Determine the [X, Y] coordinate at the center of the cell enclosing the given text.  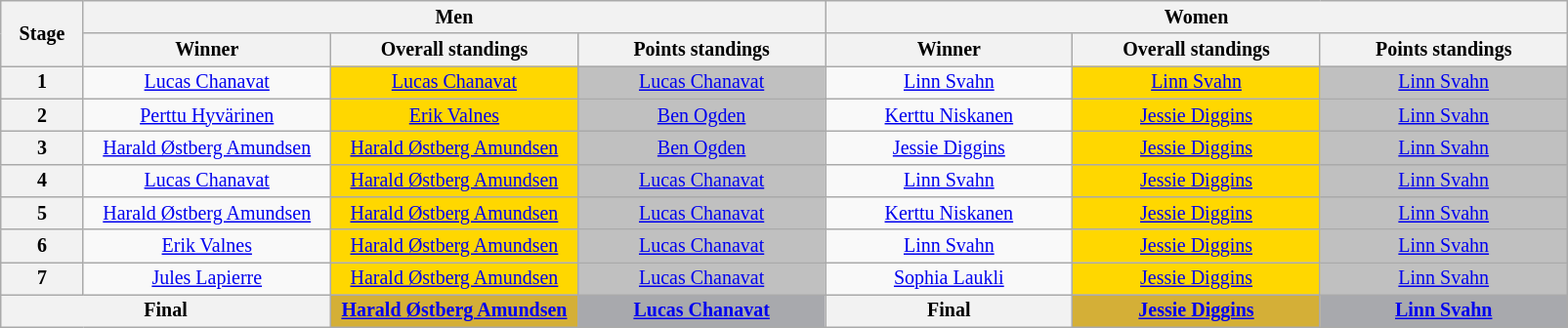
5 [42, 213]
Sophia Laukli [950, 279]
Jules Lapierre [207, 279]
6 [42, 246]
Stage [42, 33]
Perttu Hyvärinen [207, 115]
4 [42, 180]
Men [454, 18]
1 [42, 82]
7 [42, 279]
3 [42, 148]
2 [42, 115]
Women [1197, 18]
